Return (x, y) of the center of cell containing provided text 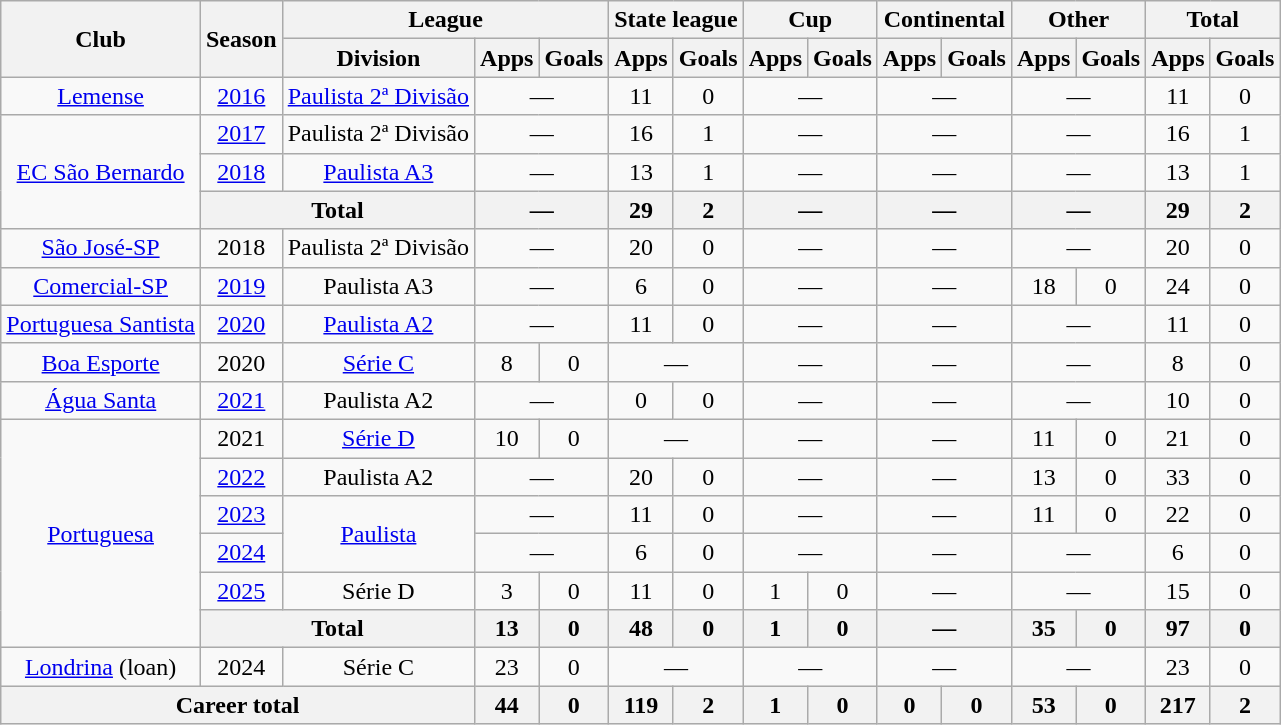
Água Santa (101, 400)
Club (101, 39)
2025 (241, 591)
24 (1178, 286)
EC São Bernardo (101, 172)
State league (676, 20)
217 (1178, 705)
Boa Esporte (101, 362)
São José-SP (101, 248)
Paulista (378, 534)
Continental (944, 20)
Division (378, 58)
2017 (241, 134)
53 (1043, 705)
119 (641, 705)
Lemense (101, 96)
44 (507, 705)
33 (1178, 477)
18 (1043, 286)
3 (507, 591)
2019 (241, 286)
2023 (241, 515)
2016 (241, 96)
21 (1178, 438)
Cup (810, 20)
35 (1043, 629)
Londrina (loan) (101, 667)
Career total (238, 705)
League (446, 20)
Portuguesa (101, 533)
2022 (241, 477)
Other (1078, 20)
48 (641, 629)
Comercial-SP (101, 286)
22 (1178, 515)
97 (1178, 629)
Portuguesa Santista (101, 324)
Season (241, 39)
15 (1178, 591)
